Identify which cell holds the provided text, then report its (X, Y) central coordinate. 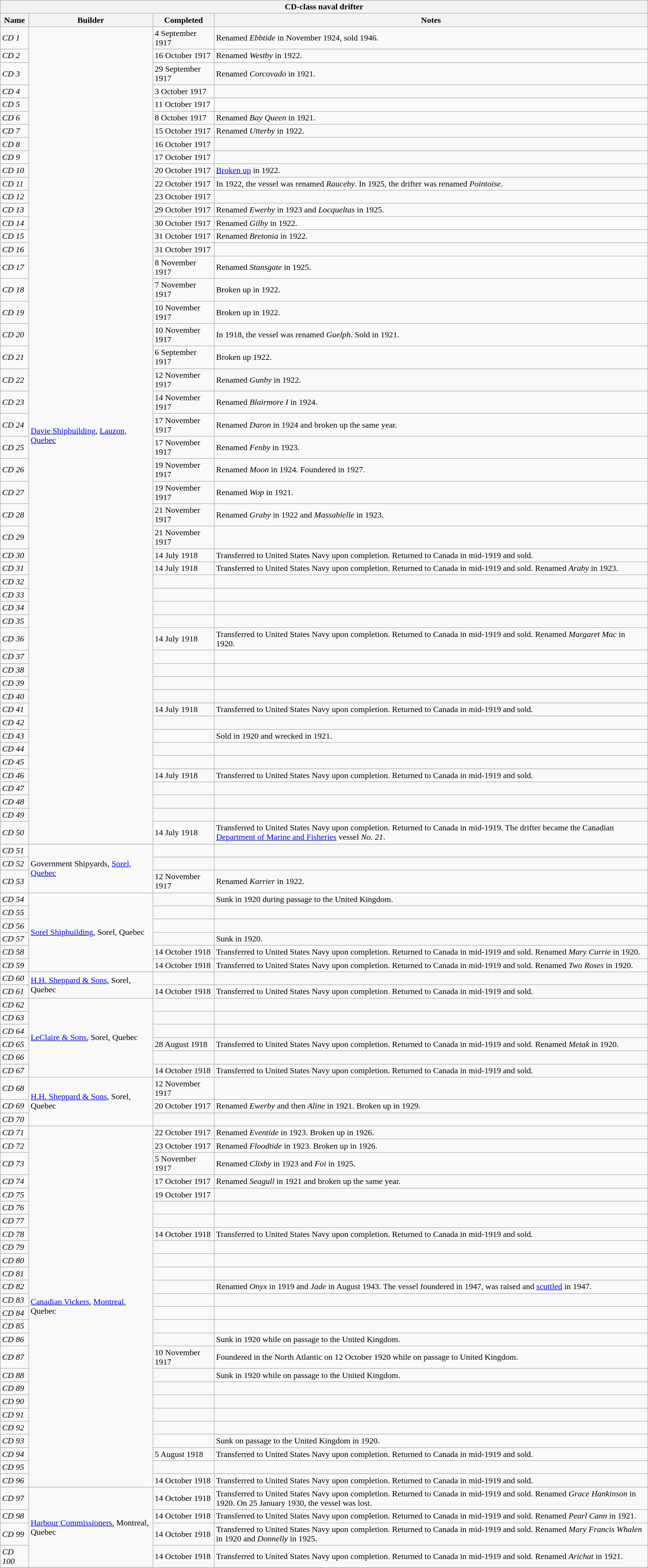
Renamed Moon in 1924. Foundered in 1927. (431, 470)
CD 24 (15, 425)
CD 17 (15, 267)
CD 61 (15, 992)
CD 88 (15, 1375)
LeClaire & Sons, Sorel, Quebec (91, 1038)
CD 20 (15, 335)
CD 1 (15, 38)
CD 5 (15, 104)
CD 76 (15, 1208)
14 November 1917 (183, 402)
CD 13 (15, 210)
CD 86 (15, 1339)
Transferred to United States Navy upon completion. Returned to Canada in mid-1919 and sold. Renamed Arichat in 1921. (431, 1556)
CD 11 (15, 184)
CD 96 (15, 1480)
Transferred to United States Navy upon completion. Returned to Canada in mid-1919 and sold. Renamed Mary Currie in 1920. (431, 952)
Transferred to United States Navy upon completion. Returned to Canada in mid-1919 and sold. Renamed Araby in 1923. (431, 568)
Renamed Wop in 1921. (431, 492)
Broken up 1922. (431, 357)
15 October 1917 (183, 131)
CD 54 (15, 899)
7 November 1917 (183, 290)
CD 47 (15, 788)
CD 45 (15, 762)
CD 55 (15, 912)
CD 52 (15, 864)
CD 98 (15, 1516)
Davie Shipbuilding, Lauzon, Quebec (91, 435)
Transferred to United States Navy upon completion. Returned to Canada in mid-1919 and sold. Renamed Two Roses in 1920. (431, 965)
CD 94 (15, 1454)
Renamed Gunby in 1922. (431, 380)
CD 70 (15, 1119)
CD 4 (15, 91)
CD 36 (15, 639)
CD 56 (15, 926)
CD 83 (15, 1300)
CD 12 (15, 197)
CD 87 (15, 1357)
Renamed Onyx in 1919 and Jade in August 1943. The vessel foundered in 1947, was raised and scuttled in 1947. (431, 1287)
CD 32 (15, 582)
CD 44 (15, 749)
CD 77 (15, 1221)
CD 73 (15, 1163)
Renamed Ewerby and then Aline in 1921. Broken up in 1929. (431, 1106)
CD 10 (15, 170)
CD 72 (15, 1146)
CD-class naval drifter (324, 7)
Sunk in 1920 during passage to the United Kingdom. (431, 899)
Renamed Corcovado in 1921. (431, 73)
30 October 1917 (183, 223)
Transferred to United States Navy upon completion. Returned to Canada in mid-1919 and sold. Renamed Metak in 1920. (431, 1044)
CD 31 (15, 568)
CD 57 (15, 939)
11 October 1917 (183, 104)
CD 30 (15, 555)
CD 71 (15, 1132)
29 September 1917 (183, 73)
CD 37 (15, 657)
CD 18 (15, 290)
CD 89 (15, 1388)
CD 3 (15, 73)
5 August 1918 (183, 1454)
CD 58 (15, 952)
CD 82 (15, 1287)
Notes (431, 20)
CD 46 (15, 775)
CD 23 (15, 402)
CD 21 (15, 357)
Renamed Bretonia in 1922. (431, 236)
CD 27 (15, 492)
CD 15 (15, 236)
CD 74 (15, 1181)
CD 40 (15, 696)
CD 97 (15, 1498)
CD 51 (15, 850)
CD 28 (15, 515)
6 September 1917 (183, 357)
CD 68 (15, 1088)
CD 67 (15, 1070)
Renamed Ebbtide in November 1924, sold 1946. (431, 38)
Renamed Bay Queen in 1921. (431, 118)
5 November 1917 (183, 1163)
Completed (183, 20)
Renamed Gilby in 1922. (431, 223)
CD 85 (15, 1326)
CD 49 (15, 815)
CD 75 (15, 1195)
Renamed Floodtide in 1923. Broken up in 1926. (431, 1146)
CD 26 (15, 470)
CD 42 (15, 722)
CD 38 (15, 670)
CD 7 (15, 131)
CD 100 (15, 1556)
CD 16 (15, 249)
4 September 1917 (183, 38)
CD 34 (15, 608)
CD 6 (15, 118)
Sorel Shipbuilding, Sorel, Quebec (91, 932)
Government Shipyards, Sorel, Quebec (91, 868)
8 October 1917 (183, 118)
CD 43 (15, 736)
28 August 1918 (183, 1044)
Renamed Stansgate in 1925. (431, 267)
CD 9 (15, 157)
CD 99 (15, 1534)
CD 91 (15, 1415)
CD 19 (15, 312)
In 1918, the vessel was renamed Guelph. Sold in 1921. (431, 335)
CD 8 (15, 144)
CD 64 (15, 1031)
CD 63 (15, 1018)
29 October 1917 (183, 210)
Sunk on passage to the United Kingdom in 1920. (431, 1441)
CD 90 (15, 1401)
CD 22 (15, 380)
3 October 1917 (183, 91)
Renamed Seagull in 1921 and broken up the same year. (431, 1181)
Sunk in 1920. (431, 939)
CD 48 (15, 802)
CD 39 (15, 683)
CD 59 (15, 965)
CD 80 (15, 1260)
Renamed Clixby in 1923 and Foi in 1925. (431, 1163)
CD 62 (15, 1005)
8 November 1917 (183, 267)
Renamed Eventide in 1923. Broken up in 1926. (431, 1132)
CD 2 (15, 56)
CD 84 (15, 1313)
CD 93 (15, 1441)
Foundered in the North Atlantic on 12 October 1920 while on passage to United Kingdom. (431, 1357)
Renamed Blairmore I in 1924. (431, 402)
CD 95 (15, 1467)
Renamed Utterby in 1922. (431, 131)
19 October 1917 (183, 1195)
CD 53 (15, 882)
CD 65 (15, 1044)
Canadian Vickers, Montreal, Quebec (91, 1306)
CD 66 (15, 1057)
Transferred to United States Navy upon completion. Returned to Canada in mid-1919 and sold. Renamed Pearl Cann in 1921. (431, 1516)
CD 69 (15, 1106)
Renamed Daron in 1924 and broken up the same year. (431, 425)
CD 33 (15, 595)
CD 60 (15, 978)
Renamed Fenby in 1923. (431, 447)
Transferred to United States Navy upon completion. Returned to Canada in mid-1919 and sold. Renamed Mary Francis Whalen in 1920 and Donnelly in 1925. (431, 1534)
CD 78 (15, 1234)
Harbour Commissioners, Montreal, Quebec (91, 1527)
Renamed Ewerby in 1923 and Locqueltas in 1925. (431, 210)
Sold in 1920 and wrecked in 1921. (431, 736)
CD 81 (15, 1274)
CD 50 (15, 832)
CD 35 (15, 621)
Renamed Karrier in 1922. (431, 882)
Builder (91, 20)
CD 41 (15, 709)
CD 79 (15, 1247)
CD 25 (15, 447)
In 1922, the vessel was renamed Rauceby. In 1925, the drifter was renamed Pointoise. (431, 184)
CD 92 (15, 1428)
Name (15, 20)
CD 14 (15, 223)
Renamed Westby in 1922. (431, 56)
Renamed Graby in 1922 and Massabielle in 1923. (431, 515)
CD 29 (15, 538)
Transferred to United States Navy upon completion. Returned to Canada in mid-1919 and sold. Renamed Margaret Mac in 1920. (431, 639)
